Output the (X, Y) coordinate of the center of the cell containing the given text.  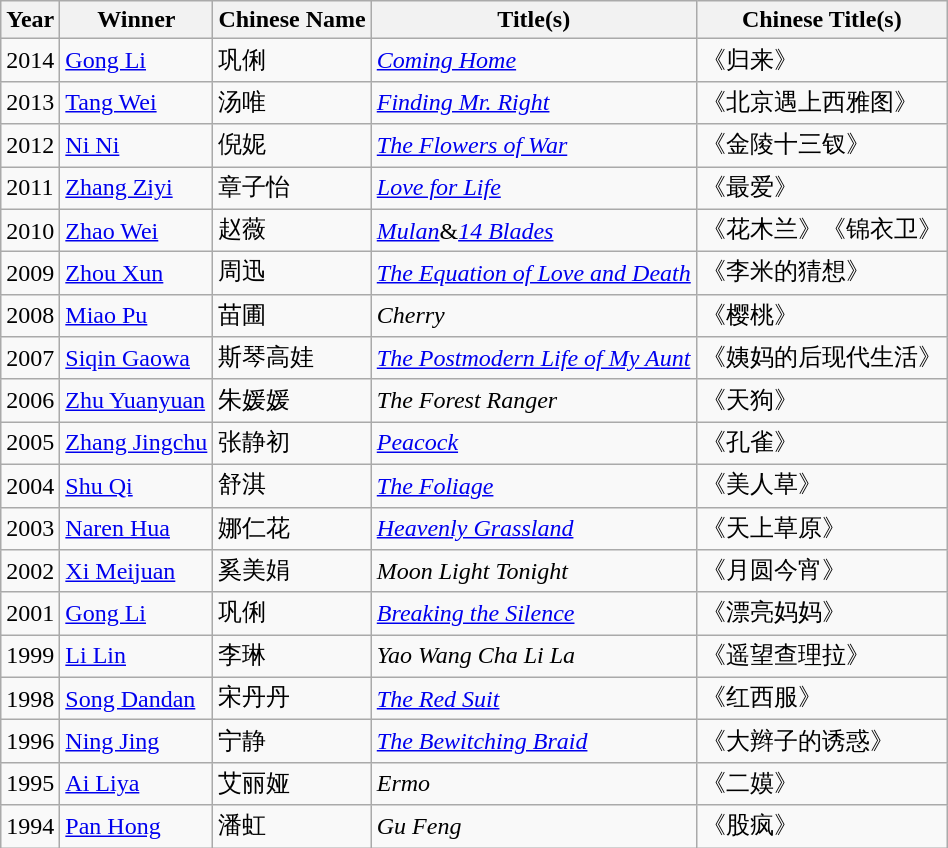
《姨妈的后现代生活》 (822, 358)
Siqin Gaowa (136, 358)
Cherry (534, 316)
2007 (30, 358)
The Foliage (534, 486)
《漂亮妈妈》 (822, 614)
苗圃 (292, 316)
《天上草原》 (822, 528)
2013 (30, 102)
1995 (30, 784)
娜仁花 (292, 528)
Winner (136, 20)
《股疯》 (822, 826)
Title(s) (534, 20)
舒淇 (292, 486)
Love for Life (534, 188)
The Forest Ranger (534, 400)
Moon Light Tonight (534, 572)
Naren Hua (136, 528)
《樱桃》 (822, 316)
Miao Pu (136, 316)
2002 (30, 572)
2011 (30, 188)
宋丹丹 (292, 698)
《二嫫》 (822, 784)
《北京遇上西雅图》 (822, 102)
2009 (30, 274)
Pan Hong (136, 826)
Xi Meijuan (136, 572)
Song Dandan (136, 698)
《最爱》 (822, 188)
The Postmodern Life of My Aunt (534, 358)
The Bewitching Braid (534, 742)
Mulan&14 Blades (534, 230)
Zhou Xun (136, 274)
1999 (30, 656)
艾丽娅 (292, 784)
2004 (30, 486)
《天狗》 (822, 400)
《孔雀》 (822, 444)
Ning Jing (136, 742)
Ermo (534, 784)
《花木兰》《锦衣卫》 (822, 230)
李琳 (292, 656)
1998 (30, 698)
Shu Qi (136, 486)
2008 (30, 316)
朱媛媛 (292, 400)
The Equation of Love and Death (534, 274)
Zhao Wei (136, 230)
Li Lin (136, 656)
2003 (30, 528)
Gu Feng (534, 826)
张静初 (292, 444)
斯琴高娃 (292, 358)
2005 (30, 444)
2014 (30, 60)
倪妮 (292, 146)
Peacock (534, 444)
Year (30, 20)
赵薇 (292, 230)
Breaking the Silence (534, 614)
章子怡 (292, 188)
2001 (30, 614)
《红西服》 (822, 698)
Ni Ni (136, 146)
Coming Home (534, 60)
Zhu Yuanyuan (136, 400)
Ai Liya (136, 784)
2012 (30, 146)
Yao Wang Cha Li La (534, 656)
2010 (30, 230)
《金陵十三钗》 (822, 146)
《李米的猜想》 (822, 274)
Chinese Title(s) (822, 20)
Finding Mr. Right (534, 102)
宁静 (292, 742)
Zhang Ziyi (136, 188)
Chinese Name (292, 20)
《大辫子的诱惑》 (822, 742)
汤唯 (292, 102)
《归来》 (822, 60)
1996 (30, 742)
《月圆今宵》 (822, 572)
Tang Wei (136, 102)
1994 (30, 826)
《遥望查理拉》 (822, 656)
2006 (30, 400)
奚美娟 (292, 572)
潘虹 (292, 826)
The Red Suit (534, 698)
《美人草》 (822, 486)
The Flowers of War (534, 146)
周迅 (292, 274)
Heavenly Grassland (534, 528)
Zhang Jingchu (136, 444)
